Return [x, y] of the center of cell containing provided text 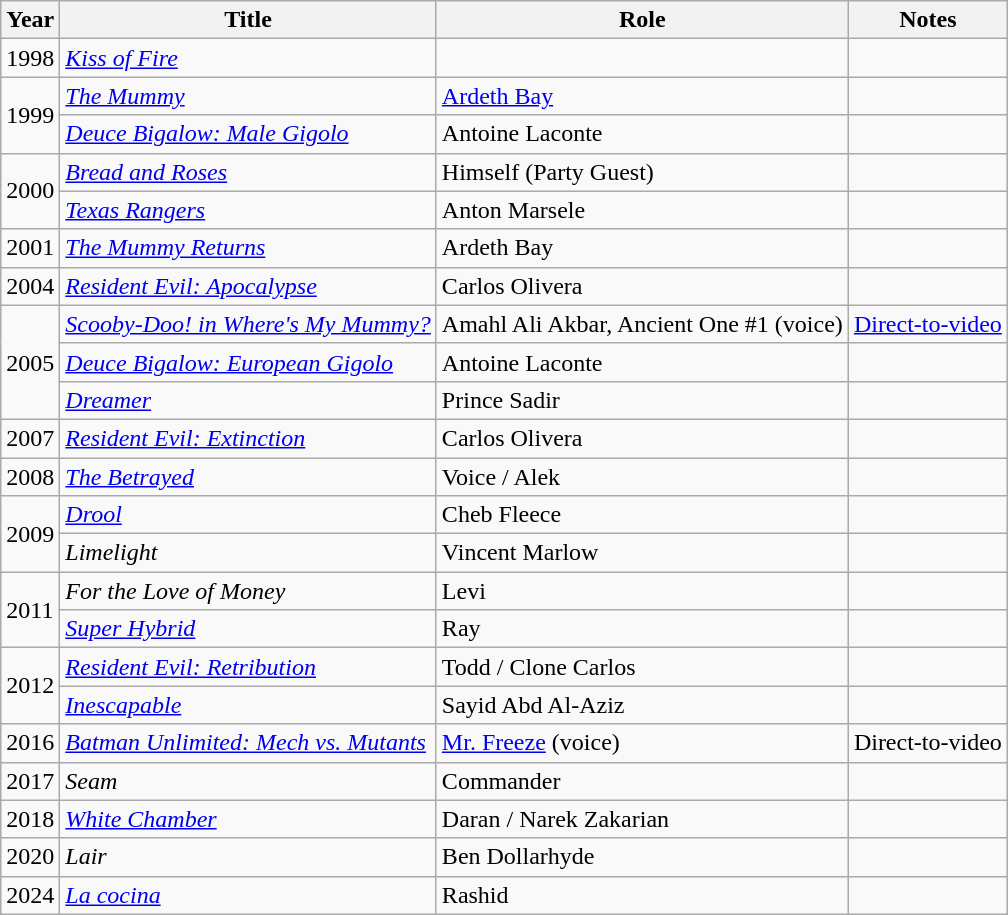
Rashid [642, 895]
Limelight [248, 553]
Amahl Ali Akbar, Ancient One #1 (voice) [642, 324]
Levi [642, 591]
Drool [248, 515]
Resident Evil: Retribution [248, 667]
2020 [30, 857]
Inescapable [248, 705]
Year [30, 20]
Resident Evil: Extinction [248, 438]
2024 [30, 895]
Role [642, 20]
White Chamber [248, 819]
La cocina [248, 895]
Voice / Alek [642, 477]
Cheb Fleece [642, 515]
Prince Sadir [642, 400]
Bread and Roses [248, 172]
Commander [642, 781]
2005 [30, 362]
Deuce Bigalow: European Gigolo [248, 362]
Ben Dollarhyde [642, 857]
Mr. Freeze (voice) [642, 743]
For the Love of Money [248, 591]
The Mummy Returns [248, 248]
1998 [30, 58]
Lair [248, 857]
Texas Rangers [248, 210]
2011 [30, 610]
2004 [30, 286]
2018 [30, 819]
2000 [30, 191]
Sayid Abd Al-Aziz [642, 705]
Anton Marsele [642, 210]
Scooby-Doo! in Where's My Mummy? [248, 324]
The Betrayed [248, 477]
Deuce Bigalow: Male Gigolo [248, 134]
2008 [30, 477]
Batman Unlimited: Mech vs. Mutants [248, 743]
Ray [642, 629]
Daran / Narek Zakarian [642, 819]
Todd / Clone Carlos [642, 667]
Kiss of Fire [248, 58]
1999 [30, 115]
Title [248, 20]
Dreamer [248, 400]
Himself (Party Guest) [642, 172]
Notes [928, 20]
Resident Evil: Apocalypse [248, 286]
2007 [30, 438]
2012 [30, 686]
2017 [30, 781]
Super Hybrid [248, 629]
Vincent Marlow [642, 553]
2016 [30, 743]
2001 [30, 248]
The Mummy [248, 96]
Seam [248, 781]
2009 [30, 534]
